Find where the given text appears and provide that cell's center as [x, y] coordinate. 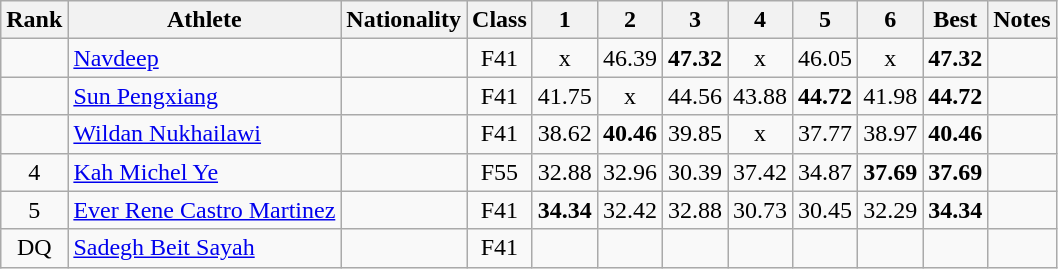
Wildan Nukhailawi [204, 134]
1 [564, 20]
46.05 [826, 58]
38.62 [564, 134]
Kah Michel Ye [204, 172]
30.73 [760, 210]
Sun Pengxiang [204, 96]
Sadegh Beit Sayah [204, 248]
F55 [500, 172]
44.56 [694, 96]
Nationality [404, 20]
38.97 [890, 134]
Best [956, 20]
Notes [1022, 20]
32.29 [890, 210]
41.98 [890, 96]
37.42 [760, 172]
30.39 [694, 172]
41.75 [564, 96]
Ever Rene Castro Martinez [204, 210]
6 [890, 20]
3 [694, 20]
39.85 [694, 134]
Navdeep [204, 58]
32.96 [630, 172]
46.39 [630, 58]
Rank [34, 20]
DQ [34, 248]
43.88 [760, 96]
32.42 [630, 210]
30.45 [826, 210]
34.87 [826, 172]
Class [500, 20]
2 [630, 20]
Athlete [204, 20]
37.77 [826, 134]
